Scan for the cell matching the given text and deliver its [x, y] coordinate at center. 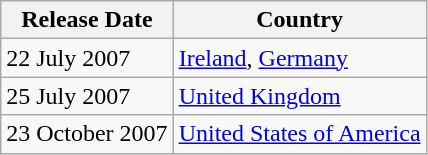
Ireland, Germany [300, 58]
25 July 2007 [87, 96]
Country [300, 20]
United States of America [300, 134]
Release Date [87, 20]
United Kingdom [300, 96]
22 July 2007 [87, 58]
23 October 2007 [87, 134]
